Return (X, Y) of the center of cell containing provided text 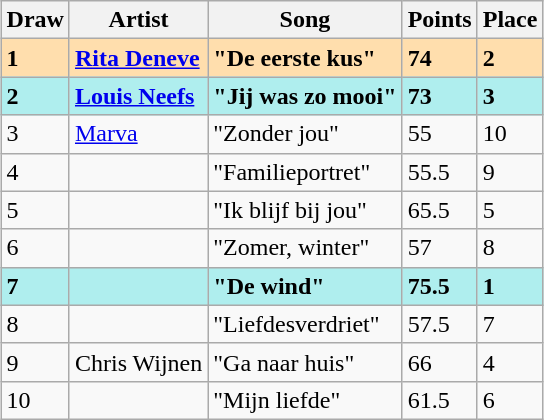
66 (440, 362)
55 (440, 134)
"De wind" (305, 286)
65.5 (440, 210)
Place (510, 20)
74 (440, 58)
"Liefdesverdriet" (305, 324)
"De eerste kus" (305, 58)
Song (305, 20)
Rita Deneve (138, 58)
"Ga naar huis" (305, 362)
Louis Neefs (138, 96)
57.5 (440, 324)
73 (440, 96)
61.5 (440, 400)
Points (440, 20)
57 (440, 248)
55.5 (440, 172)
75.5 (440, 286)
"Ik blijf bij jou" (305, 210)
Marva (138, 134)
"Zonder jou" (305, 134)
Draw (35, 20)
"Jij was zo mooi" (305, 96)
Chris Wijnen (138, 362)
"Zomer, winter" (305, 248)
"Familieportret" (305, 172)
"Mijn liefde" (305, 400)
Artist (138, 20)
